Pinpoint the cell where the given text exists, returning its [X, Y] midpoint coordinate. 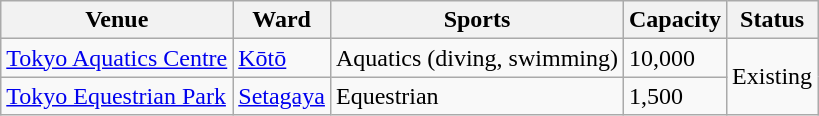
1,500 [674, 96]
Capacity [674, 20]
Equestrian [476, 96]
Aquatics (diving, swimming) [476, 58]
Status [772, 20]
Venue [117, 20]
Kōtō [282, 58]
Setagaya [282, 96]
Sports [476, 20]
Tokyo Aquatics Centre [117, 58]
10,000 [674, 58]
Ward [282, 20]
Existing [772, 77]
Tokyo Equestrian Park [117, 96]
